Extract the [x, y] coordinate from the center of the cell holding the provided text.  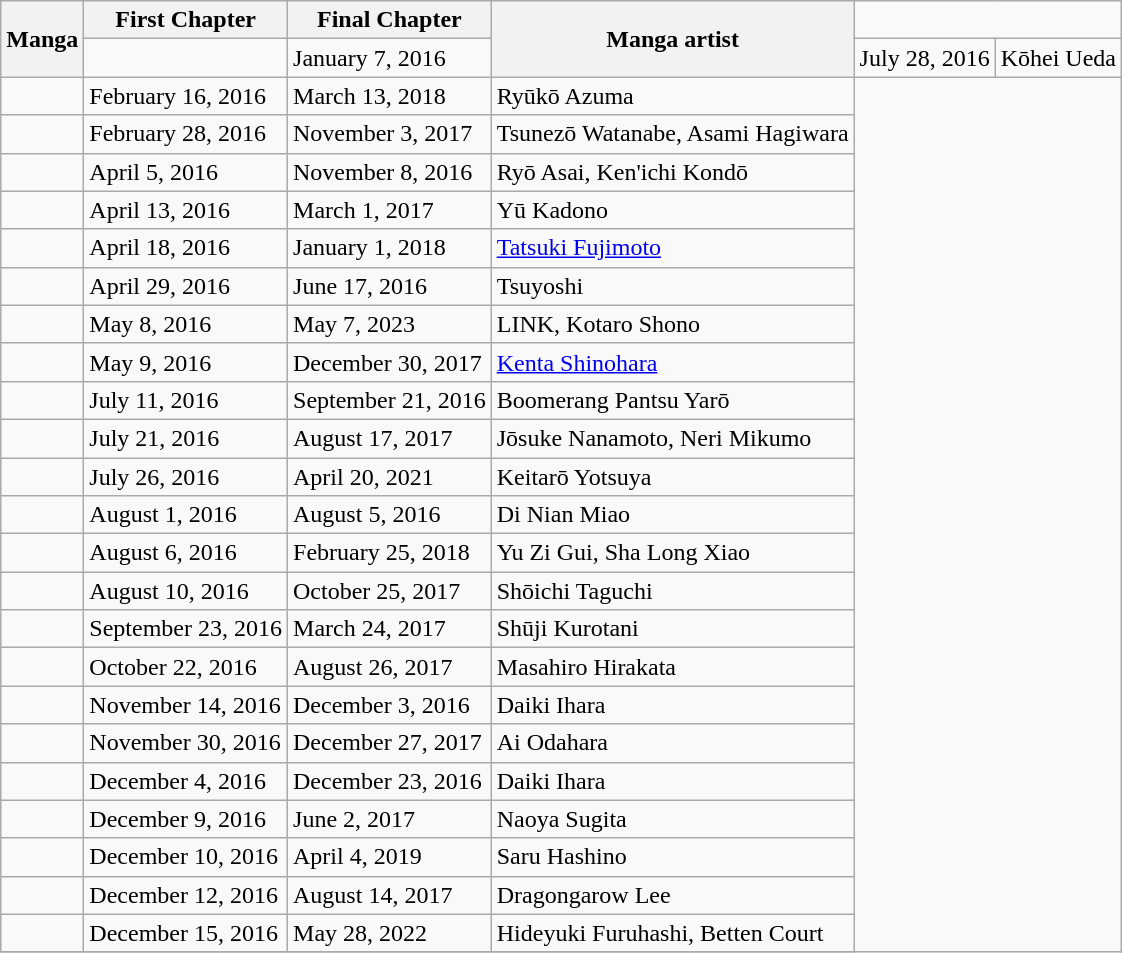
December 23, 2016 [390, 781]
November 8, 2016 [390, 172]
Yū Kadono [672, 210]
Ryūkō Azuma [672, 96]
Dragongarow Lee [672, 895]
January 1, 2018 [390, 248]
May 7, 2023 [390, 324]
April 29, 2016 [186, 286]
Di Nian Miao [672, 515]
April 13, 2016 [186, 210]
December 4, 2016 [186, 781]
July 26, 2016 [186, 477]
August 6, 2016 [186, 553]
March 13, 2018 [390, 96]
Manga [42, 39]
Manga artist [672, 39]
October 25, 2017 [390, 591]
LINK, Kotaro Shono [672, 324]
Shōichi Taguchi [672, 591]
April 18, 2016 [186, 248]
August 5, 2016 [390, 515]
May 9, 2016 [186, 362]
February 25, 2018 [390, 553]
March 24, 2017 [390, 629]
February 28, 2016 [186, 134]
First Chapter [186, 20]
Yu Zi Gui, Sha Long Xiao [672, 553]
Shūji Kurotani [672, 629]
Tsunezō Watanabe, Asami Hagiwara [672, 134]
Final Chapter [390, 20]
December 10, 2016 [186, 857]
November 3, 2017 [390, 134]
Kōhei Ueda [1058, 58]
September 23, 2016 [186, 629]
July 11, 2016 [186, 400]
Hideyuki Furuhashi, Betten Court [672, 933]
Tsuyoshi [672, 286]
July 21, 2016 [186, 438]
Boomerang Pantsu Yarō [672, 400]
August 14, 2017 [390, 895]
Naoya Sugita [672, 819]
Ai Odahara [672, 743]
November 30, 2016 [186, 743]
April 4, 2019 [390, 857]
January 7, 2016 [390, 58]
Keitarō Yotsuya [672, 477]
September 21, 2016 [390, 400]
November 14, 2016 [186, 705]
May 28, 2022 [390, 933]
June 2, 2017 [390, 819]
December 12, 2016 [186, 895]
December 15, 2016 [186, 933]
December 9, 2016 [186, 819]
June 17, 2016 [390, 286]
July 28, 2016 [924, 58]
April 5, 2016 [186, 172]
October 22, 2016 [186, 667]
May 8, 2016 [186, 324]
December 27, 2017 [390, 743]
Masahiro Hirakata [672, 667]
Tatsuki Fujimoto [672, 248]
Saru Hashino [672, 857]
February 16, 2016 [186, 96]
Jōsuke Nanamoto, Neri Mikumo [672, 438]
December 3, 2016 [390, 705]
Ryō Asai, Ken'ichi Kondō [672, 172]
August 26, 2017 [390, 667]
Kenta Shinohara [672, 362]
August 10, 2016 [186, 591]
March 1, 2017 [390, 210]
April 20, 2021 [390, 477]
December 30, 2017 [390, 362]
August 1, 2016 [186, 515]
August 17, 2017 [390, 438]
